Determine the (X, Y) coordinate at the center of the cell enclosing the given text.  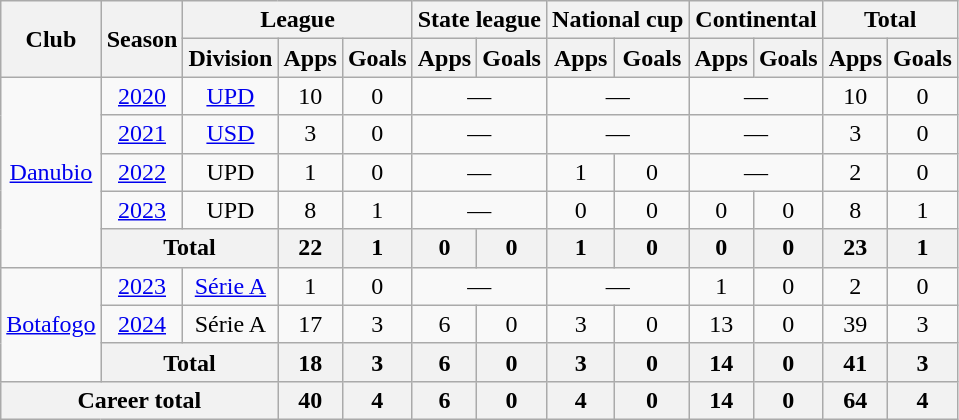
18 (310, 362)
Career total (140, 400)
League (298, 20)
Danubio (51, 172)
Club (51, 39)
23 (855, 248)
State league (479, 20)
64 (855, 400)
Continental (756, 20)
National cup (618, 20)
41 (855, 362)
Division (230, 58)
13 (721, 324)
40 (310, 400)
2021 (142, 134)
Season (142, 39)
USD (230, 134)
39 (855, 324)
Botafogo (51, 324)
17 (310, 324)
2020 (142, 96)
2022 (142, 172)
22 (310, 248)
2024 (142, 324)
